Extract the [X, Y] coordinate from the center of the cell holding the provided text.  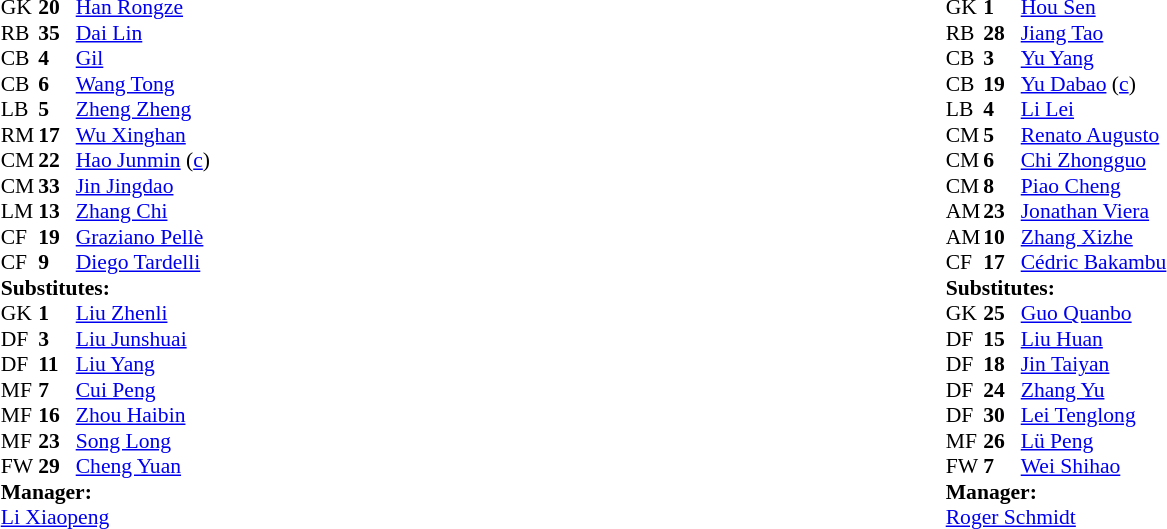
Wu Xinghan [143, 135]
33 [57, 186]
9 [57, 263]
Piao Cheng [1094, 186]
Zhang Chi [143, 211]
LM [20, 211]
Hao Junmin (c) [143, 161]
Zhang Yu [1094, 390]
Jin Jingdao [143, 186]
Liu Zhenli [143, 313]
26 [1002, 441]
1 [57, 313]
Cheng Yuan [143, 467]
Cui Peng [143, 390]
30 [1002, 415]
15 [1002, 339]
29 [57, 467]
Liu Huan [1094, 339]
Liu Yang [143, 365]
Song Long [143, 441]
Wang Tong [143, 84]
Yu Dabao (c) [1094, 84]
24 [1002, 390]
35 [57, 33]
22 [57, 161]
25 [1002, 313]
Liu Junshuai [143, 339]
Guo Quanbo [1094, 313]
18 [1002, 365]
Dai Lin [143, 33]
Gil [143, 59]
Yu Yang [1094, 59]
Lü Peng [1094, 441]
11 [57, 365]
16 [57, 415]
28 [1002, 33]
Wei Shihao [1094, 467]
Jiang Tao [1094, 33]
Lei Tenglong [1094, 415]
Renato Augusto [1094, 135]
Jin Taiyan [1094, 365]
Zheng Zheng [143, 109]
Jonathan Viera [1094, 211]
Cédric Bakambu [1094, 263]
Diego Tardelli [143, 263]
8 [1002, 186]
Chi Zhongguo [1094, 161]
RM [20, 135]
10 [1002, 237]
Zhang Xizhe [1094, 237]
Zhou Haibin [143, 415]
Graziano Pellè [143, 237]
13 [57, 211]
Li Lei [1094, 109]
